Return [x, y] of the center of cell containing provided text 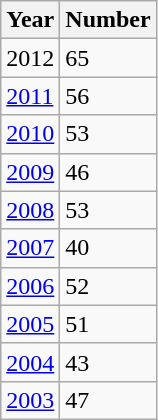
2009 [30, 172]
2012 [30, 58]
2003 [30, 400]
2008 [30, 210]
47 [108, 400]
2004 [30, 362]
46 [108, 172]
Number [108, 20]
40 [108, 248]
2006 [30, 286]
2007 [30, 248]
56 [108, 96]
2011 [30, 96]
Year [30, 20]
2005 [30, 324]
2010 [30, 134]
43 [108, 362]
65 [108, 58]
51 [108, 324]
52 [108, 286]
